Pinpoint the cell where the given text exists, returning its (x, y) midpoint coordinate. 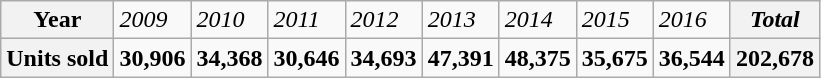
2012 (384, 20)
2011 (306, 20)
2015 (614, 20)
2009 (152, 20)
2014 (538, 20)
35,675 (614, 58)
2013 (460, 20)
2010 (230, 20)
47,391 (460, 58)
Year (58, 20)
202,678 (774, 58)
36,544 (692, 58)
48,375 (538, 58)
2016 (692, 20)
Total (774, 20)
30,646 (306, 58)
34,693 (384, 58)
30,906 (152, 58)
Units sold (58, 58)
34,368 (230, 58)
